Detect which cell encompasses the target text, then output its (x, y) center coordinate. 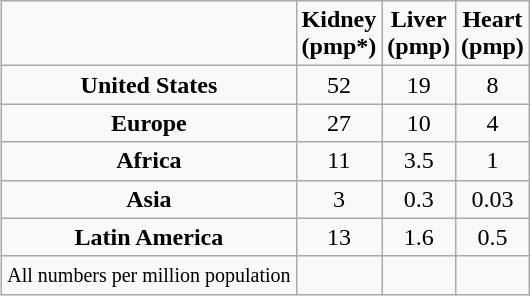
0.3 (419, 199)
11 (339, 161)
All numbers per million population (149, 275)
52 (339, 85)
Heart(pmp) (493, 34)
1 (493, 161)
4 (493, 123)
3 (339, 199)
13 (339, 237)
3.5 (419, 161)
1.6 (419, 237)
Liver(pmp) (419, 34)
Latin America (149, 237)
Africa (149, 161)
United States (149, 85)
10 (419, 123)
8 (493, 85)
0.5 (493, 237)
19 (419, 85)
Asia (149, 199)
27 (339, 123)
0.03 (493, 199)
Europe (149, 123)
Kidney(pmp*) (339, 34)
